Detect which cell encompasses the target text, then output its [x, y] center coordinate. 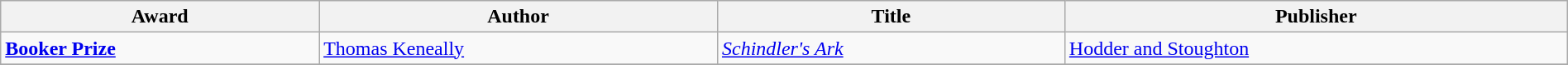
Booker Prize [160, 48]
Author [519, 17]
Award [160, 17]
Schindler's Ark [891, 48]
Thomas Keneally [519, 48]
Title [891, 17]
Publisher [1316, 17]
Hodder and Stoughton [1316, 48]
